Return [X, Y] of the center of cell containing provided text 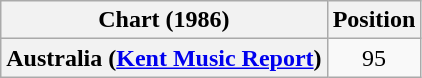
Australia (Kent Music Report) [164, 58]
Chart (1986) [164, 20]
95 [374, 58]
Position [374, 20]
